Identify which cell holds the provided text, then report its [X, Y] central coordinate. 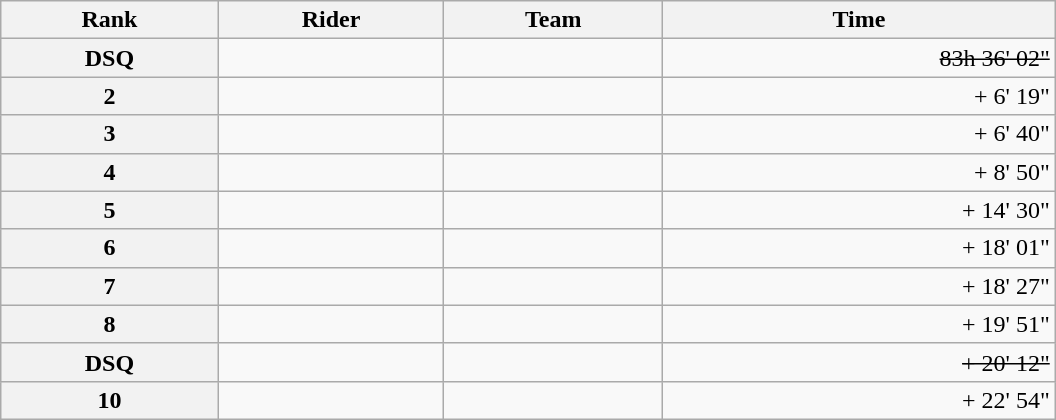
+ 18' 01" [860, 248]
+ 20' 12" [860, 362]
2 [110, 96]
Rank [110, 20]
10 [110, 400]
8 [110, 324]
+ 19' 51" [860, 324]
+ 6' 19" [860, 96]
+ 6' 40" [860, 134]
+ 18' 27" [860, 286]
83h 36' 02" [860, 58]
5 [110, 210]
Rider [331, 20]
+ 22' 54" [860, 400]
+ 8' 50" [860, 172]
+ 14' 30" [860, 210]
Team [554, 20]
6 [110, 248]
7 [110, 286]
4 [110, 172]
3 [110, 134]
Time [860, 20]
